Detect which cell encompasses the target text, then output its (x, y) center coordinate. 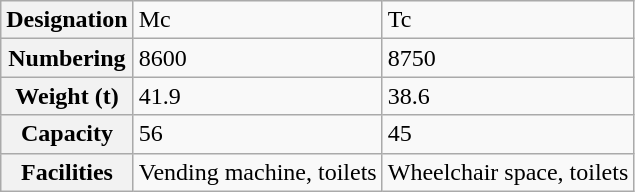
Wheelchair space, toilets (508, 172)
Weight (t) (67, 96)
Facilities (67, 172)
56 (258, 134)
41.9 (258, 96)
Designation (67, 20)
8600 (258, 58)
Mc (258, 20)
38.6 (508, 96)
Capacity (67, 134)
8750 (508, 58)
45 (508, 134)
Tc (508, 20)
Numbering (67, 58)
Vending machine, toilets (258, 172)
